Return [X, Y] of the center of cell containing provided text 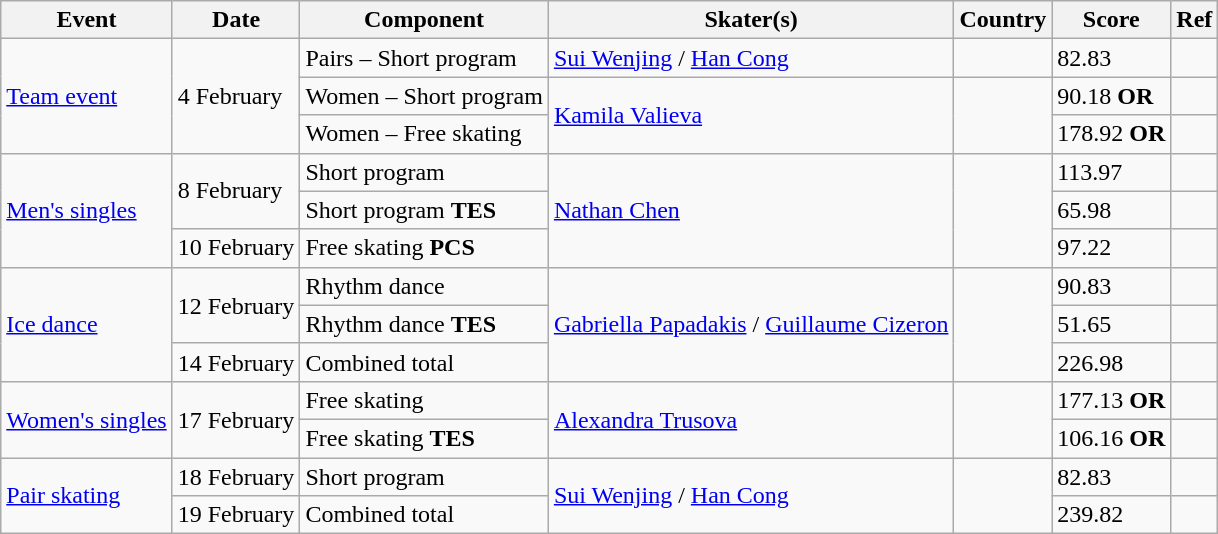
Nathan Chen [751, 210]
65.98 [1112, 210]
178.92 OR [1112, 134]
Women's singles [86, 419]
Score [1112, 20]
Women – Short program [424, 96]
19 February [236, 515]
Men's singles [86, 210]
12 February [236, 305]
Alexandra Trusova [751, 419]
8 February [236, 191]
4 February [236, 96]
51.65 [1112, 324]
177.13 OR [1112, 400]
226.98 [1112, 362]
90.83 [1112, 286]
97.22 [1112, 248]
10 February [236, 248]
106.16 OR [1112, 438]
Skater(s) [751, 20]
239.82 [1112, 515]
Pair skating [86, 496]
Country [1003, 20]
Short program TES [424, 210]
Date [236, 20]
Rhythm dance TES [424, 324]
Ice dance [86, 324]
113.97 [1112, 172]
Team event [86, 96]
Gabriella Papadakis / Guillaume Cizeron [751, 324]
90.18 OR [1112, 96]
Pairs – Short program [424, 58]
Women – Free skating [424, 134]
17 February [236, 419]
Free skating [424, 400]
Component [424, 20]
Ref [1194, 20]
Kamila Valieva [751, 115]
Rhythm dance [424, 286]
Free skating PCS [424, 248]
Free skating TES [424, 438]
14 February [236, 362]
Event [86, 20]
18 February [236, 477]
